Return the [x, y] coordinate for the center point of the cell that contains the specified text.  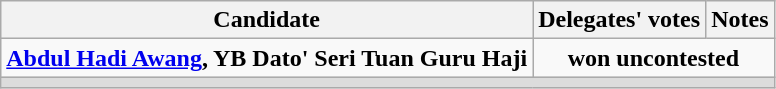
Notes [740, 20]
Candidate [267, 20]
Abdul Hadi Awang, YB Dato' Seri Tuan Guru Haji [267, 58]
Delegates' votes [620, 20]
won uncontested [654, 58]
